Capture the cell that displays the provided text and extract its (X, Y) central coordinate. 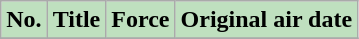
Force (140, 20)
No. (24, 20)
Title (76, 20)
Original air date (266, 20)
